Search for the cell housing the specified text and yield its (X, Y) center coordinate. 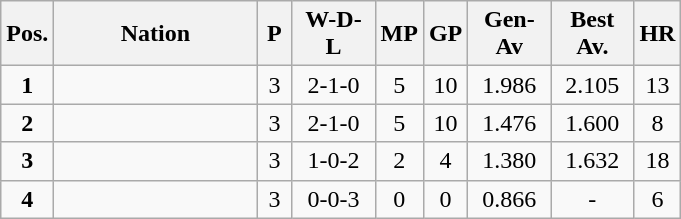
Gen-Av (510, 34)
6 (658, 199)
1-0-2 (334, 161)
0.866 (510, 199)
GP (445, 34)
HR (658, 34)
W-D-L (334, 34)
Pos. (28, 34)
1.632 (592, 161)
1.600 (592, 123)
2.105 (592, 85)
8 (658, 123)
Nation (156, 34)
0-0-3 (334, 199)
1.476 (510, 123)
1.380 (510, 161)
1 (28, 85)
Best Av. (592, 34)
13 (658, 85)
MP (399, 34)
18 (658, 161)
- (592, 199)
P (274, 34)
1.986 (510, 85)
